Scan for the cell matching the given text and deliver its (x, y) coordinate at center. 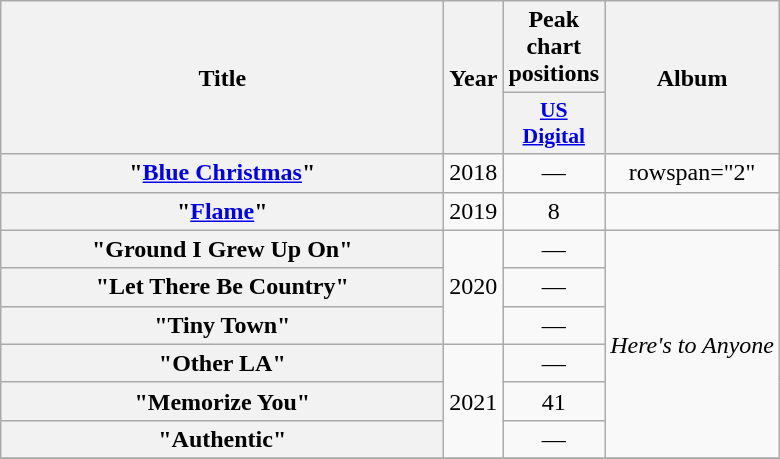
rowspan="2" (692, 173)
"Other LA" (222, 363)
Peak chart positions (554, 47)
41 (554, 401)
"Ground I Grew Up On" (222, 249)
2020 (474, 287)
Year (474, 78)
Here's to Anyone (692, 344)
"Blue Christmas" (222, 173)
2019 (474, 211)
2018 (474, 173)
"Tiny Town" (222, 325)
USDigital (554, 124)
"Memorize You" (222, 401)
2021 (474, 401)
Title (222, 78)
"Let There Be Country" (222, 287)
Album (692, 78)
8 (554, 211)
"Flame" (222, 211)
"Authentic" (222, 439)
